Return [X, Y] of the center of cell containing provided text 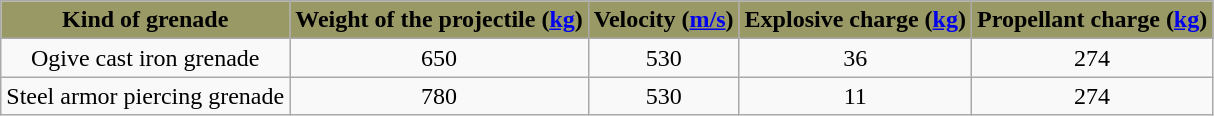
780 [440, 96]
Weight of the projectile (kg) [440, 20]
36 [855, 58]
Propellant charge (kg) [1092, 20]
Kind of grenade [146, 20]
Ogive cast iron grenade [146, 58]
650 [440, 58]
Velocity (m/s) [664, 20]
Steel armor piercing grenade [146, 96]
11 [855, 96]
Explosive charge (kg) [855, 20]
